Scan for the cell matching the given text and deliver its [x, y] coordinate at center. 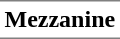
Mezzanine [60, 20]
